Pinpoint the cell where the given text exists, returning its [X, Y] midpoint coordinate. 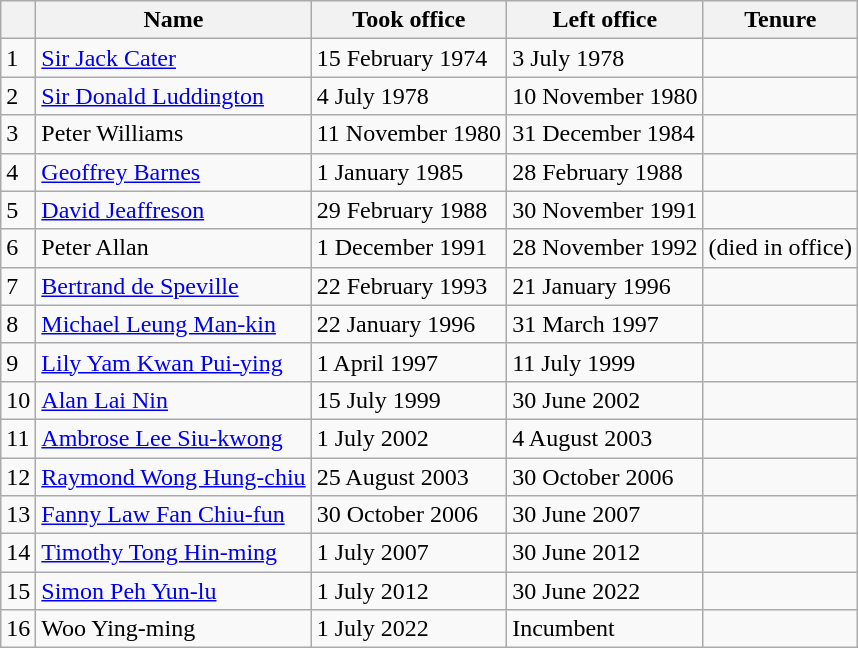
15 [18, 591]
28 February 1988 [605, 172]
12 [18, 477]
8 [18, 324]
22 February 1993 [408, 286]
31 March 1997 [605, 324]
Bertrand de Speville [174, 286]
Fanny Law Fan Chiu-fun [174, 515]
Peter Williams [174, 134]
Took office [408, 20]
5 [18, 210]
14 [18, 553]
11 November 1980 [408, 134]
Geoffrey Barnes [174, 172]
4 [18, 172]
7 [18, 286]
(died in office) [780, 248]
30 June 2002 [605, 400]
Alan Lai Nin [174, 400]
1 July 2002 [408, 438]
1 July 2022 [408, 629]
David Jeaffreson [174, 210]
15 July 1999 [408, 400]
Michael Leung Man-kin [174, 324]
30 November 1991 [605, 210]
31 December 1984 [605, 134]
2 [18, 96]
1 [18, 58]
4 August 2003 [605, 438]
22 January 1996 [408, 324]
13 [18, 515]
Tenure [780, 20]
30 June 2022 [605, 591]
15 February 1974 [408, 58]
1 January 1985 [408, 172]
1 December 1991 [408, 248]
Sir Donald Luddington [174, 96]
Lily Yam Kwan Pui-ying [174, 362]
1 July 2012 [408, 591]
25 August 2003 [408, 477]
Ambrose Lee Siu-kwong [174, 438]
1 July 2007 [408, 553]
Incumbent [605, 629]
10 [18, 400]
10 November 1980 [605, 96]
11 July 1999 [605, 362]
Peter Allan [174, 248]
Left office [605, 20]
3 [18, 134]
Sir Jack Cater [174, 58]
Name [174, 20]
30 June 2012 [605, 553]
29 February 1988 [408, 210]
Timothy Tong Hin-ming [174, 553]
9 [18, 362]
Simon Peh Yun-lu [174, 591]
30 June 2007 [605, 515]
1 April 1997 [408, 362]
Raymond Wong Hung-chiu [174, 477]
11 [18, 438]
16 [18, 629]
3 July 1978 [605, 58]
28 November 1992 [605, 248]
6 [18, 248]
4 July 1978 [408, 96]
21 January 1996 [605, 286]
Woo Ying-ming [174, 629]
